Provide the (X, Y) coordinate of the cell's center where the given text is located.  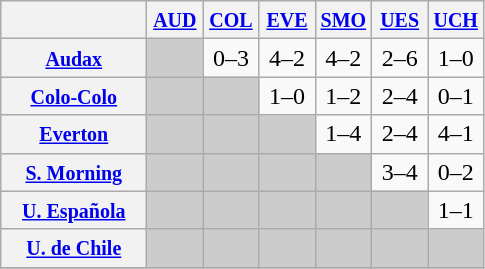
SMO (344, 20)
EVE (287, 20)
UES (400, 20)
COL (231, 20)
S. Morning (74, 172)
1–4 (344, 134)
0–1 (456, 96)
Colo-Colo (74, 96)
0–3 (231, 58)
1–1 (456, 210)
4–1 (456, 134)
0–2 (456, 172)
1–2 (344, 96)
Everton (74, 134)
AUD (175, 20)
2–6 (400, 58)
UCH (456, 20)
U. Española (74, 210)
Audax (74, 58)
U. de Chile (74, 248)
3–4 (400, 172)
